Provide the [x, y] coordinate of the cell's center where the given text is located.  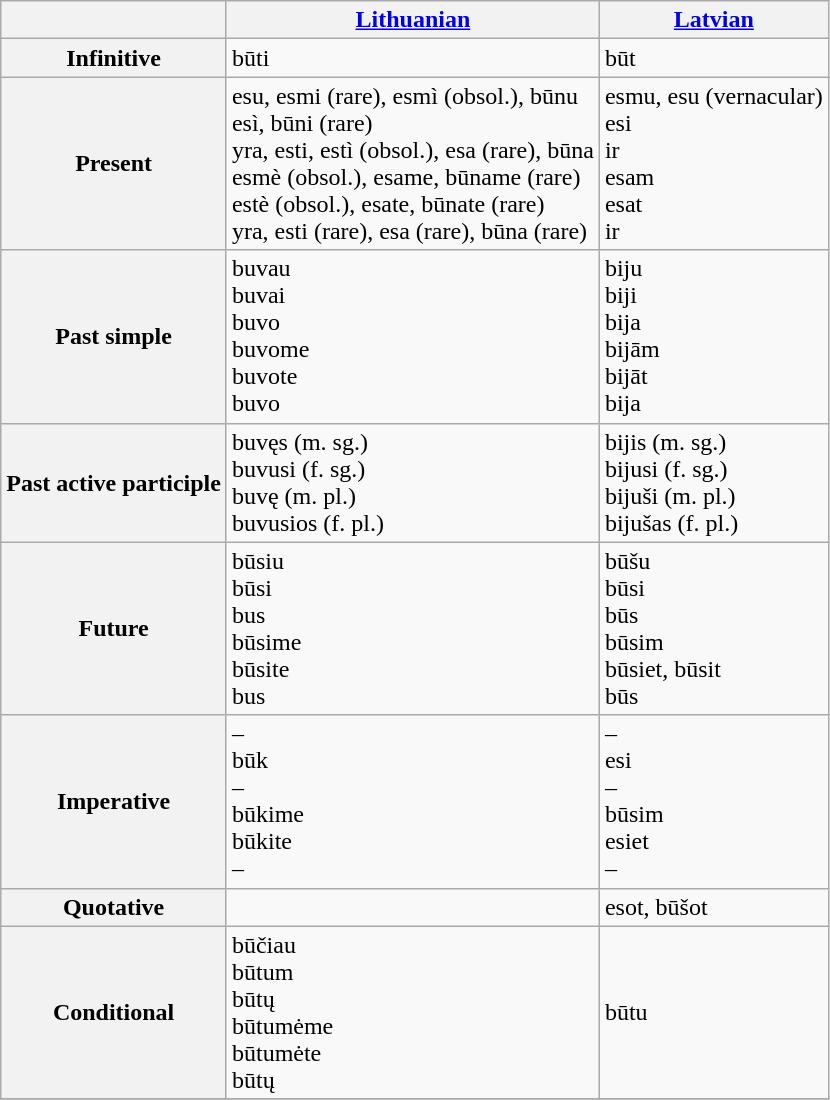
būšu būsi būs būsim būsiet, būsit būs [714, 628]
Future [114, 628]
buvaubuvaibuvobuvomebuvotebuvo [412, 336]
būtu [714, 1012]
Conditional [114, 1012]
esot, būšot [714, 907]
Quotative [114, 907]
Latvian [714, 20]
Imperative [114, 802]
būsiubūsibusbūsimebūsitebus [412, 628]
būti [412, 58]
Past simple [114, 336]
Past active participle [114, 482]
Present [114, 164]
–esi–būsimesiet– [714, 802]
bijis (m. sg.)bijusi (f. sg.)bijuši (m. pl.)bijušas (f. pl.) [714, 482]
Infinitive [114, 58]
–būk–būkimebūkite– [412, 802]
būt [714, 58]
esmu, esu (vernacular) esi ir esam esat ir [714, 164]
būčiaubūtumbūtųbūtumėmebūtumėtebūtų [412, 1012]
Lithuanian [412, 20]
buvęs (m. sg.)buvusi (f. sg.)buvę (m. pl.)buvusios (f. pl.) [412, 482]
bijubijibijabijām bijātbija [714, 336]
